Return [X, Y] of the center of cell containing provided text 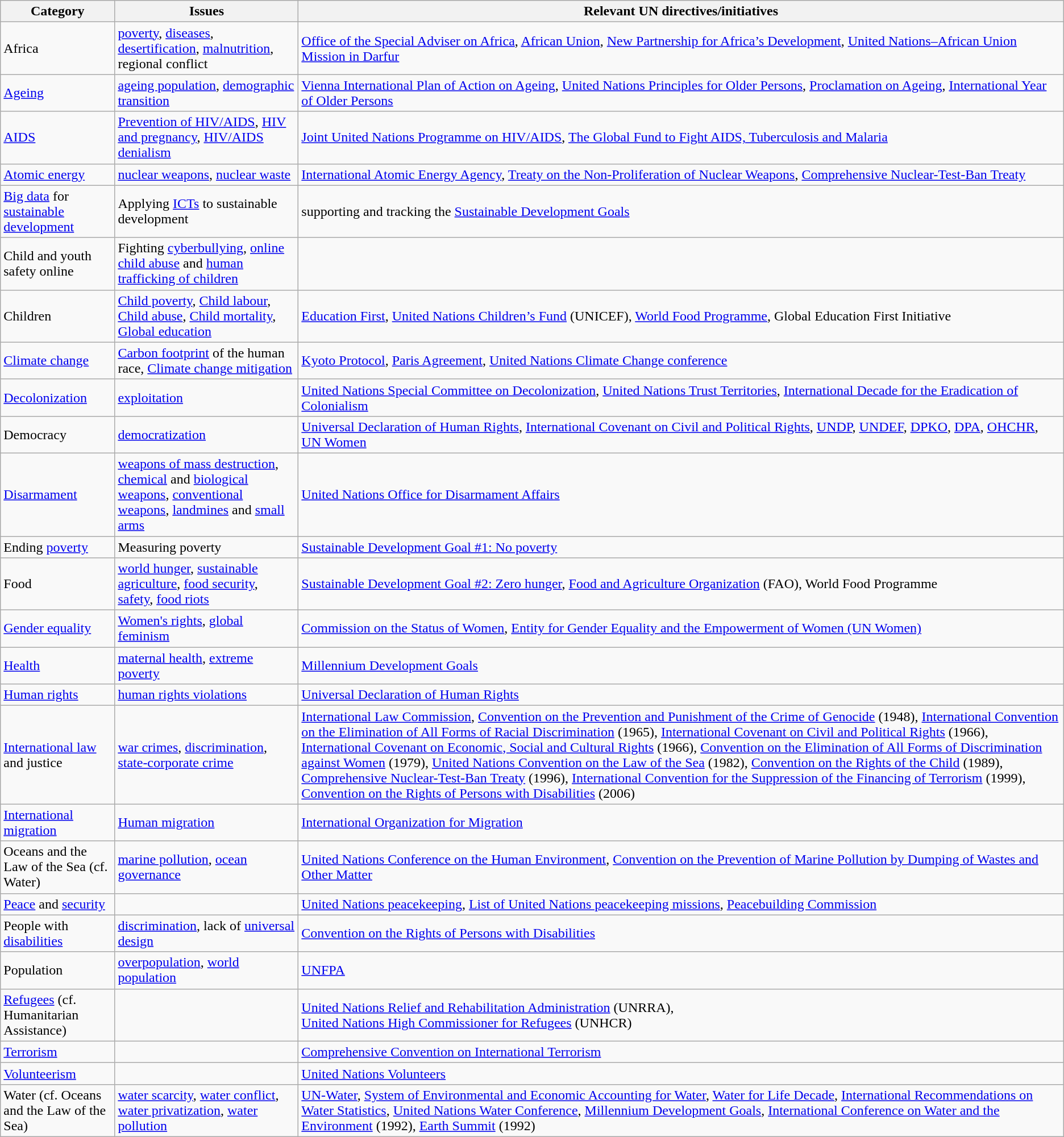
International Organization for Migration [681, 823]
Terrorism [58, 1052]
United Nations Volunteers [681, 1073]
war crimes, discrimination, state-corporate crime [207, 755]
Ageing [58, 93]
Human migration [207, 823]
poverty, diseases, desertification, malnutrition, regional conflict [207, 48]
Democracy [58, 434]
International migration [58, 823]
Human rights [58, 695]
water scarcity, water conflict, water privatization, water pollution [207, 1110]
Carbon footprint of the human race, Climate change mitigation [207, 360]
Women's rights, global feminism [207, 628]
Oceans and the Law of the Sea (cf. Water) [58, 867]
Big data for sustainable development [58, 211]
Universal Declaration of Human Rights, International Covenant on Civil and Political Rights, UNDP, UNDEF, DPKO, DPA, OHCHR, UN Women [681, 434]
Kyoto Protocol, Paris Agreement, United Nations Climate Change conference [681, 360]
Child poverty, Child labour, Child abuse, Child mortality, Global education [207, 316]
Sustainable Development Goal #2: Zero hunger, Food and Agriculture Organization (FAO), World Food Programme [681, 584]
Millennium Development Goals [681, 666]
Child and youth safety online [58, 264]
International Atomic Energy Agency, Treaty on the Non-Proliferation of Nuclear Weapons, Comprehensive Nuclear-Test-Ban Treaty [681, 174]
Education First, United Nations Children’s Fund (UNICEF), World Food Programme, Global Education First Initiative [681, 316]
supporting and tracking the Sustainable Development Goals [681, 211]
Food [58, 584]
Peace and security [58, 904]
Fighting cyberbullying, online child abuse and human trafficking of children [207, 264]
Refugees (cf. Humanitarian Assistance) [58, 1015]
ageing population, demographic transition [207, 93]
Sustainable Development Goal #1: No poverty [681, 547]
Volunteerism [58, 1073]
human rights violations [207, 695]
marine pollution, ocean governance [207, 867]
Prevention of HIV/AIDS, HIV and pregnancy, HIV/AIDS denialism [207, 138]
weapons of mass destruction, chemical and biological weapons, conventional weapons, landmines and small arms [207, 494]
democratization [207, 434]
United Nations Relief and Rehabilitation Administration (UNRRA),United Nations High Commissioner for Refugees (UNHCR) [681, 1015]
Comprehensive Convention on International Terrorism [681, 1052]
Joint United Nations Programme on HIV/AIDS, The Global Fund to Fight AIDS, Tuberculosis and Malaria [681, 138]
Universal Declaration of Human Rights [681, 695]
International law and justice [58, 755]
United Nations Office for Disarmament Affairs [681, 494]
United Nations peacekeeping, List of United Nations peacekeeping missions, Peacebuilding Commission [681, 904]
Atomic energy [58, 174]
Disarmament [58, 494]
United Nations Special Committee on Decolonization, United Nations Trust Territories, International Decade for the Eradication of Colonialism [681, 398]
United Nations Conference on the Human Environment, Convention on the Prevention of Marine Pollution by Dumping of Wastes and Other Matter [681, 867]
overpopulation, world population [207, 971]
world hunger, sustainable agriculture, food security, safety, food riots [207, 584]
Climate change [58, 360]
Africa [58, 48]
Children [58, 316]
exploitation [207, 398]
Convention on the Rights of Persons with Disabilities [681, 933]
Measuring poverty [207, 547]
Category [58, 11]
nuclear weapons, nuclear waste [207, 174]
Issues [207, 11]
discrimination, lack of universal design [207, 933]
Office of the Special Adviser on Africa, African Union, New Partnership for Africa’s Development, United Nations–African Union Mission in Darfur [681, 48]
Commission on the Status of Women, Entity for Gender Equality and the Empowerment of Women (UN Women) [681, 628]
maternal health, extreme poverty [207, 666]
Water (cf. Oceans and the Law of the Sea) [58, 1110]
Applying ICTs to sustainable development [207, 211]
Relevant UN directives/initiatives [681, 11]
People with disabilities [58, 933]
Ending poverty [58, 547]
Population [58, 971]
UNFPA [681, 971]
Health [58, 666]
AIDS [58, 138]
Gender equality [58, 628]
Decolonization [58, 398]
